Detect which cell encompasses the target text, then output its (X, Y) center coordinate. 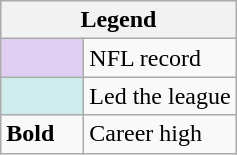
Bold (42, 134)
Legend (118, 20)
Career high (160, 134)
NFL record (160, 58)
Led the league (160, 96)
